Scan for the cell matching the given text and deliver its (x, y) coordinate at center. 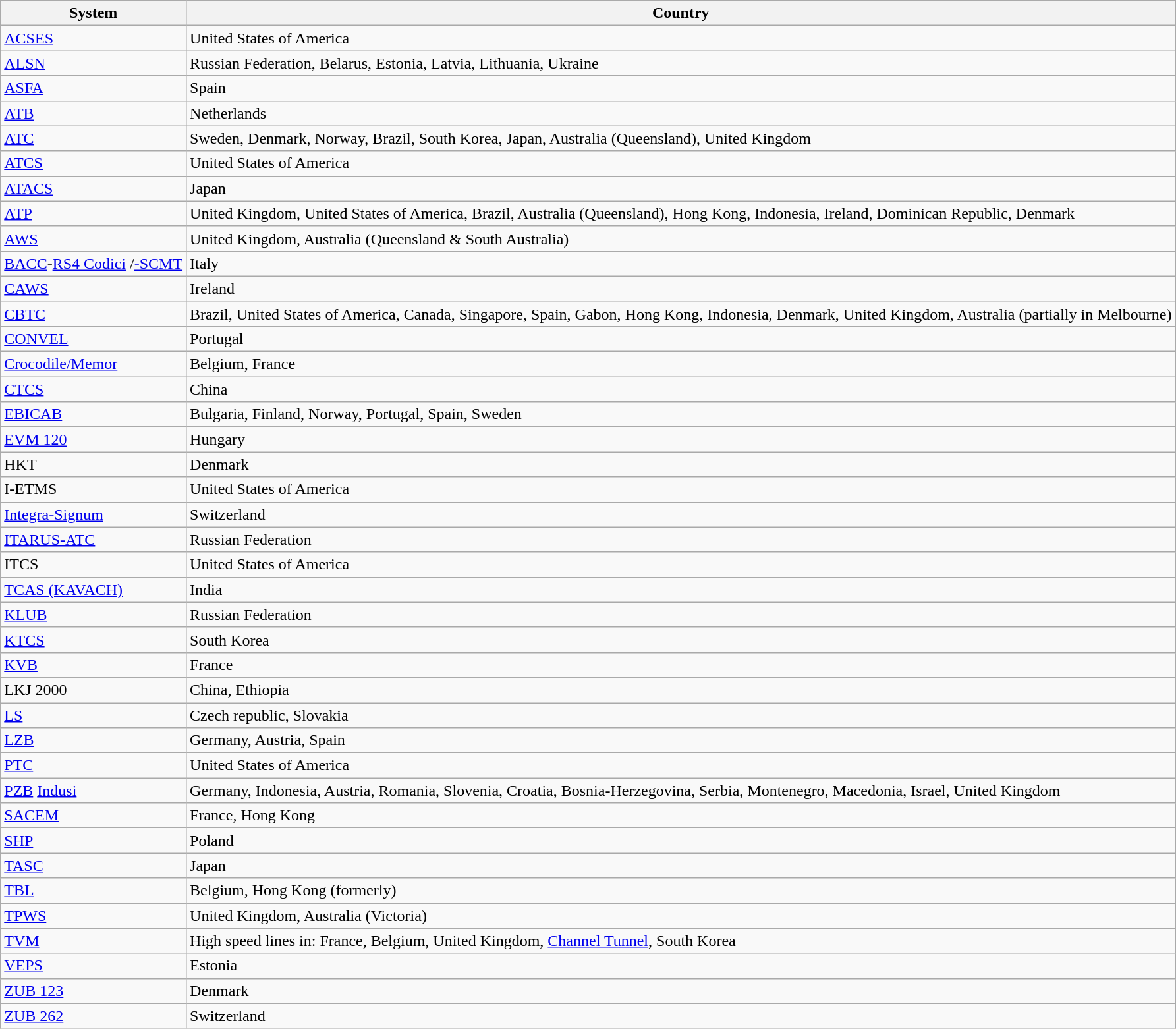
LKJ 2000 (94, 690)
Sweden, Denmark, Norway, Brazil, South Korea, Japan, Australia (Queensland), United Kingdom (681, 138)
SHP (94, 841)
ZUB 262 (94, 1016)
Country (681, 13)
France (681, 665)
Czech republic, Slovakia (681, 715)
HKT (94, 464)
CTCS (94, 389)
Spain (681, 88)
VEPS (94, 966)
Hungary (681, 439)
ASFA (94, 88)
CONVEL (94, 339)
United Kingdom, United States of America, Brazil, Australia (Queensland), Hong Kong, Indonesia, Ireland, Dominican Republic, Denmark (681, 213)
TBL (94, 891)
BACC-RS4 Codici /-SCMT (94, 264)
EBICAB (94, 414)
AWS (94, 238)
Ireland (681, 289)
TASC (94, 866)
ITCS (94, 565)
ATC (94, 138)
TVM (94, 941)
Italy (681, 264)
Estonia (681, 966)
Portugal (681, 339)
EVM 120 (94, 439)
PTC (94, 765)
System (94, 13)
China (681, 389)
South Korea (681, 640)
Germany, Indonesia, Austria, Romania, Slovenia, Croatia, Bosnia-Herzegovina, Serbia, Montenegro, Macedonia, Israel, United Kingdom (681, 791)
India (681, 590)
ATCS (94, 163)
Bulgaria, Finland, Norway, Portugal, Spain, Sweden (681, 414)
KLUB (94, 615)
PZB Indusi (94, 791)
LS (94, 715)
TCAS (KAVACH) (94, 590)
Integra-Signum (94, 514)
Netherlands (681, 113)
KTCS (94, 640)
Belgium, France (681, 364)
ACSES (94, 38)
ALSN (94, 63)
High speed lines in: France, Belgium, United Kingdom, Channel Tunnel, South Korea (681, 941)
LZB (94, 740)
ATP (94, 213)
United Kingdom, Australia (Victoria) (681, 916)
Russian Federation, Belarus, Estonia, Latvia, Lithuania, Ukraine (681, 63)
SACEM (94, 816)
Crocodile/Memor (94, 364)
Belgium, Hong Kong (formerly) (681, 891)
China, Ethiopia (681, 690)
ATACS (94, 188)
CBTC (94, 314)
Germany, Austria, Spain (681, 740)
KVB (94, 665)
TPWS (94, 916)
ZUB 123 (94, 991)
ITARUS-ATC (94, 540)
Brazil, United States of America, Canada, Singapore, Spain, Gabon, Hong Kong, Indonesia, Denmark, United Kingdom, Australia (partially in Melbourne) (681, 314)
France, Hong Kong (681, 816)
I-ETMS (94, 489)
ATB (94, 113)
United Kingdom, Australia (Queensland & South Australia) (681, 238)
CAWS (94, 289)
Poland (681, 841)
